Extract the [x, y] coordinate from the center of the cell holding the provided text.  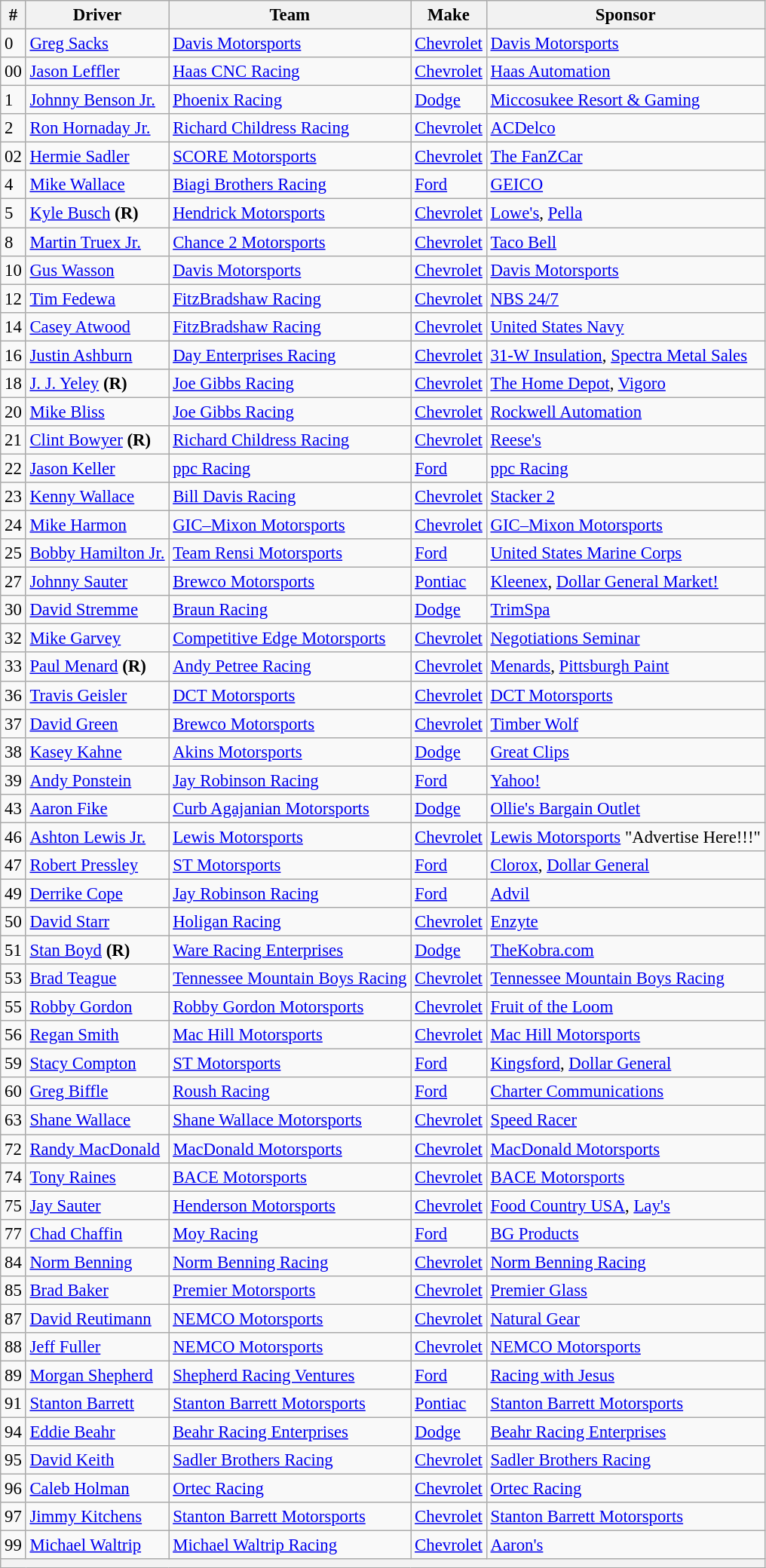
Charter Communications [626, 1092]
Johnny Sauter [97, 582]
Andy Petree Racing [290, 667]
Clint Bowyer (R) [97, 440]
Mike Harmon [97, 525]
Jason Keller [97, 468]
Kingsford, Dollar General [626, 1064]
43 [14, 809]
20 [14, 412]
95 [14, 1460]
Andy Ponstein [97, 780]
31-W Insulation, Spectra Metal Sales [626, 355]
Ware Racing Enterprises [290, 951]
87 [14, 1318]
Tim Fedewa [97, 299]
Haas Automation [626, 72]
Michael Waltrip [97, 1545]
Negotiations Seminar [626, 639]
Morgan Shepherd [97, 1375]
BG Products [626, 1233]
Hendrick Motorsports [290, 213]
36 [14, 695]
60 [14, 1092]
63 [14, 1120]
Travis Geisler [97, 695]
Regan Smith [97, 1035]
Caleb Holman [97, 1489]
25 [14, 553]
Driver [97, 15]
Great Clips [626, 752]
47 [14, 865]
ACDelco [626, 128]
Shane Wallace [97, 1120]
Kyle Busch (R) [97, 213]
75 [14, 1205]
Make [449, 15]
0 [14, 44]
Henderson Motorsports [290, 1205]
NBS 24/7 [626, 299]
Racing with Jesus [626, 1375]
Brad Baker [97, 1291]
Lowe's, Pella [626, 213]
Reese's [626, 440]
85 [14, 1291]
Derrike Cope [97, 893]
00 [14, 72]
The Home Depot, Vigoro [626, 384]
Kleenex, Dollar General Market! [626, 582]
Lewis Motorsports "Advertise Here!!!" [626, 837]
23 [14, 497]
Mike Garvey [97, 639]
Moy Racing [290, 1233]
33 [14, 667]
Chance 2 Motorsports [290, 242]
02 [14, 157]
56 [14, 1035]
18 [14, 384]
46 [14, 837]
89 [14, 1375]
37 [14, 724]
Ollie's Bargain Outlet [626, 809]
David Reutimann [97, 1318]
Kenny Wallace [97, 497]
5 [14, 213]
Mike Bliss [97, 412]
Roush Racing [290, 1092]
Advil [626, 893]
Taco Bell [626, 242]
96 [14, 1489]
Michael Waltrip Racing [290, 1545]
Stacy Compton [97, 1064]
TheKobra.com [626, 951]
1 [14, 100]
Rockwell Automation [626, 412]
Sponsor [626, 15]
Johnny Benson Jr. [97, 100]
Ron Hornaday Jr. [97, 128]
10 [14, 270]
Bill Davis Racing [290, 497]
# [14, 15]
Braun Racing [290, 610]
David Keith [97, 1460]
The FanZCar [626, 157]
Jay Sauter [97, 1205]
Day Enterprises Racing [290, 355]
Bobby Hamilton Jr. [97, 553]
77 [14, 1233]
Greg Sacks [97, 44]
SCORE Motorsports [290, 157]
Shane Wallace Motorsports [290, 1120]
Eddie Beahr [97, 1432]
Team [290, 15]
Robby Gordon Motorsports [290, 1007]
Stanton Barrett [97, 1404]
38 [14, 752]
Shepherd Racing Ventures [290, 1375]
Jeff Fuller [97, 1347]
Justin Ashburn [97, 355]
Miccosukee Resort & Gaming [626, 100]
David Starr [97, 922]
Competitive Edge Motorsports [290, 639]
2 [14, 128]
Yahoo! [626, 780]
Martin Truex Jr. [97, 242]
4 [14, 185]
Tony Raines [97, 1177]
Clorox, Dollar General [626, 865]
Stan Boyd (R) [97, 951]
Food Country USA, Lay's [626, 1205]
Robby Gordon [97, 1007]
27 [14, 582]
16 [14, 355]
Gus Wasson [97, 270]
Haas CNC Racing [290, 72]
99 [14, 1545]
Brad Teague [97, 978]
Timber Wolf [626, 724]
14 [14, 326]
United States Navy [626, 326]
Ashton Lewis Jr. [97, 837]
Kasey Kahne [97, 752]
Premier Motorsports [290, 1291]
David Stremme [97, 610]
David Green [97, 724]
Team Rensi Motorsports [290, 553]
Akins Motorsports [290, 752]
Greg Biffle [97, 1092]
Enzyte [626, 922]
Aaron's [626, 1545]
59 [14, 1064]
Menards, Pittsburgh Paint [626, 667]
Lewis Motorsports [290, 837]
51 [14, 951]
55 [14, 1007]
Jason Leffler [97, 72]
Randy MacDonald [97, 1149]
88 [14, 1347]
Norm Benning [97, 1262]
12 [14, 299]
30 [14, 610]
97 [14, 1517]
Casey Atwood [97, 326]
Chad Chaffin [97, 1233]
32 [14, 639]
50 [14, 922]
TrimSpa [626, 610]
21 [14, 440]
Holigan Racing [290, 922]
Aaron Fike [97, 809]
Biagi Brothers Racing [290, 185]
53 [14, 978]
Premier Glass [626, 1291]
Speed Racer [626, 1120]
Paul Menard (R) [97, 667]
39 [14, 780]
GEICO [626, 185]
Natural Gear [626, 1318]
Hermie Sadler [97, 157]
94 [14, 1432]
United States Marine Corps [626, 553]
Stacker 2 [626, 497]
22 [14, 468]
J. J. Yeley (R) [97, 384]
72 [14, 1149]
Phoenix Racing [290, 100]
Fruit of the Loom [626, 1007]
49 [14, 893]
24 [14, 525]
8 [14, 242]
Robert Pressley [97, 865]
Mike Wallace [97, 185]
Jimmy Kitchens [97, 1517]
84 [14, 1262]
74 [14, 1177]
91 [14, 1404]
Curb Agajanian Motorsports [290, 809]
